Scan for the cell matching the given text and deliver its (x, y) coordinate at center. 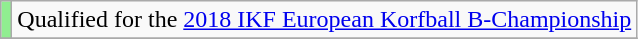
Qualified for the 2018 IKF European Korfball B-Championship (324, 20)
